Return (X, Y) of the center of cell containing provided text 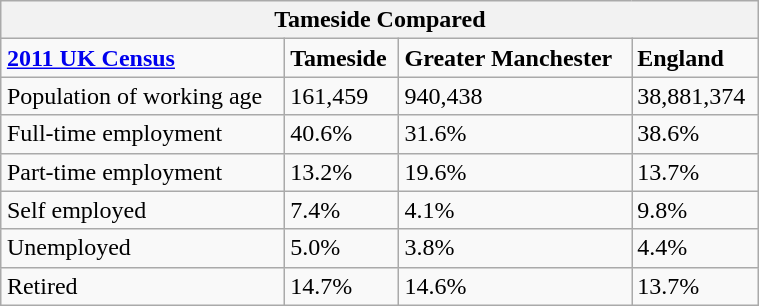
31.6% (516, 134)
40.6% (342, 134)
9.8% (696, 210)
Population of working age (142, 96)
Full-time employment (142, 134)
Retired (142, 286)
19.6% (516, 172)
Self employed (142, 210)
Unemployed (142, 248)
13.2% (342, 172)
4.4% (696, 248)
940,438 (516, 96)
161,459 (342, 96)
Tameside (342, 58)
Tameside Compared (380, 20)
4.1% (516, 210)
England (696, 58)
38,881,374 (696, 96)
14.7% (342, 286)
7.4% (342, 210)
38.6% (696, 134)
Part-time employment (142, 172)
2011 UK Census (142, 58)
Greater Manchester (516, 58)
14.6% (516, 286)
3.8% (516, 248)
5.0% (342, 248)
